Identify which cell holds the provided text, then report its (X, Y) central coordinate. 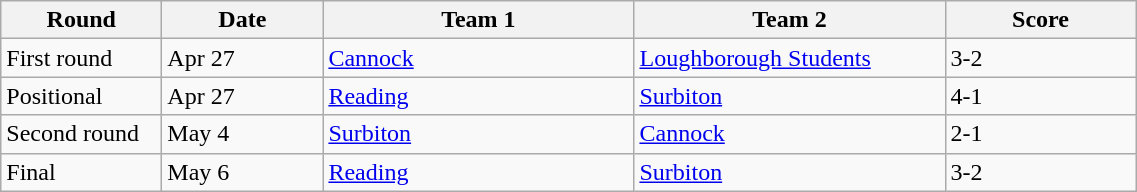
Team 2 (790, 20)
Round (82, 20)
Final (82, 172)
Second round (82, 134)
Score (1040, 20)
Loughborough Students (790, 58)
May 6 (242, 172)
May 4 (242, 134)
4-1 (1040, 96)
Positional (82, 96)
First round (82, 58)
Date (242, 20)
2-1 (1040, 134)
Team 1 (478, 20)
